Determine the (X, Y) coordinate at the center of the cell enclosing the given text.  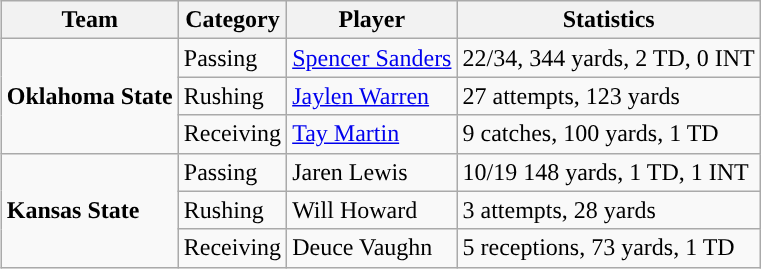
Team (90, 20)
Statistics (608, 20)
Tay Martin (372, 134)
Player (372, 20)
Jaren Lewis (372, 172)
9 catches, 100 yards, 1 TD (608, 134)
Deuce Vaughn (372, 248)
Kansas State (90, 210)
Oklahoma State (90, 96)
5 receptions, 73 yards, 1 TD (608, 248)
Jaylen Warren (372, 96)
Category (232, 20)
Will Howard (372, 210)
3 attempts, 28 yards (608, 210)
Spencer Sanders (372, 58)
22/34, 344 yards, 2 TD, 0 INT (608, 58)
10/19 148 yards, 1 TD, 1 INT (608, 172)
27 attempts, 123 yards (608, 96)
